Output the [X, Y] coordinate of the center of the cell containing the given text.  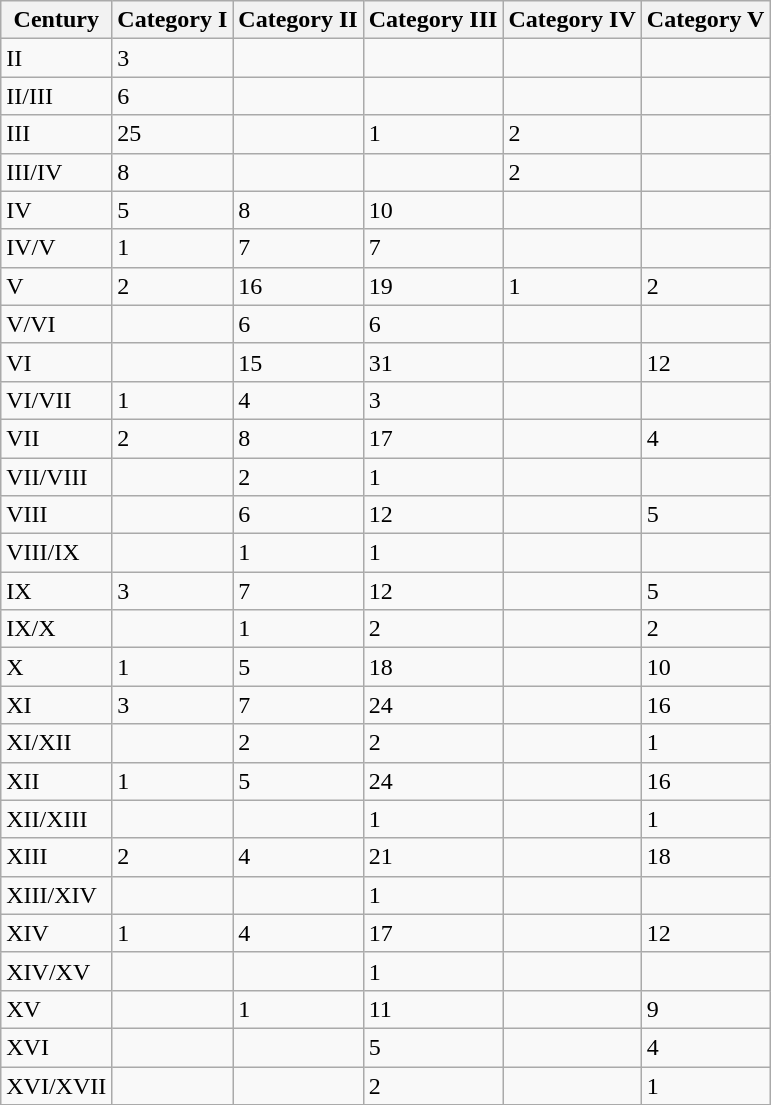
XI/XII [56, 743]
15 [298, 362]
VII [56, 438]
V [56, 286]
II [56, 58]
XIV/XV [56, 971]
Category II [298, 20]
XVI/XVII [56, 1085]
Category IV [572, 20]
Category V [706, 20]
VII/VIII [56, 477]
IX [56, 591]
VI [56, 362]
Category III [433, 20]
19 [433, 286]
XV [56, 1009]
XIII [56, 857]
XII [56, 781]
XI [56, 705]
21 [433, 857]
VIII/IX [56, 553]
9 [706, 1009]
11 [433, 1009]
31 [433, 362]
VIII [56, 515]
XII/XIII [56, 819]
IV/V [56, 248]
25 [172, 134]
V/VI [56, 324]
Century [56, 20]
X [56, 667]
III [56, 134]
II/III [56, 96]
XIII/XIV [56, 895]
III/IV [56, 172]
IV [56, 210]
IX/X [56, 629]
XIV [56, 933]
XVI [56, 1047]
VI/VII [56, 400]
Category I [172, 20]
